Capture the cell that displays the provided text and extract its [x, y] central coordinate. 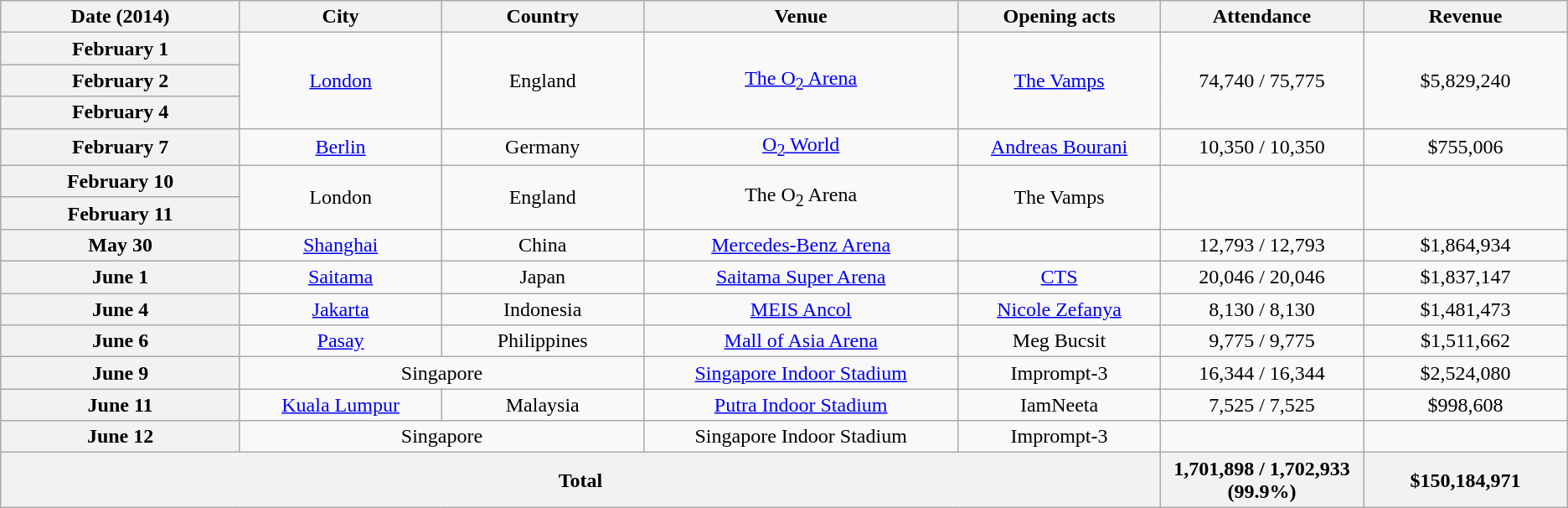
Attendance [1261, 17]
$150,184,971 [1466, 479]
Meg Bucsit [1060, 341]
$1,837,147 [1466, 277]
Date (2014) [121, 17]
February 10 [121, 181]
June 9 [121, 373]
February 1 [121, 49]
Revenue [1466, 17]
1,701,898 / 1,702,933(99.9%) [1261, 479]
February 4 [121, 112]
May 30 [121, 245]
IamNeeta [1060, 405]
10,350 / 10,350 [1261, 147]
20,046 / 20,046 [1261, 277]
9,775 / 9,775 [1261, 341]
MEIS Ancol [801, 309]
China [543, 245]
City [340, 17]
Jakarta [340, 309]
Total [581, 479]
Shanghai [340, 245]
June 4 [121, 309]
$1,481,473 [1466, 309]
Philippines [543, 341]
74,740 / 75,775 [1261, 80]
Mercedes-Benz Arena [801, 245]
Putra Indoor Stadium [801, 405]
12,793 / 12,793 [1261, 245]
Saitama [340, 277]
8,130 / 8,130 [1261, 309]
Saitama Super Arena [801, 277]
$998,608 [1466, 405]
June 12 [121, 437]
Pasay [340, 341]
Kuala Lumpur [340, 405]
Andreas Bourani [1060, 147]
June 6 [121, 341]
June 1 [121, 277]
Malaysia [543, 405]
$2,524,080 [1466, 373]
$1,864,934 [1466, 245]
Mall of Asia Arena [801, 341]
Indonesia [543, 309]
O2 World [801, 147]
7,525 / 7,525 [1261, 405]
$1,511,662 [1466, 341]
Venue [801, 17]
Country [543, 17]
June 11 [121, 405]
February 7 [121, 147]
CTS [1060, 277]
Germany [543, 147]
February 2 [121, 80]
$755,006 [1466, 147]
Japan [543, 277]
Opening acts [1060, 17]
$5,829,240 [1466, 80]
February 11 [121, 213]
Nicole Zefanya [1060, 309]
Berlin [340, 147]
16,344 / 16,344 [1261, 373]
